Determine the (x, y) coordinate at the center of the cell enclosing the given text.  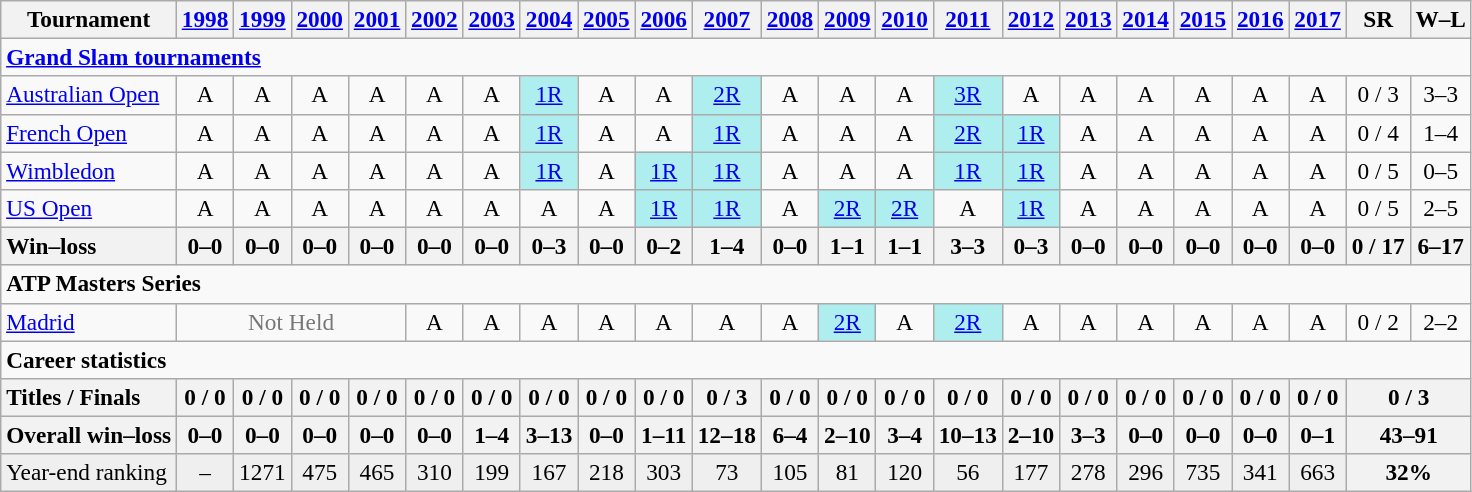
278 (1088, 473)
73 (726, 473)
2013 (1088, 19)
341 (1260, 473)
2006 (664, 19)
475 (320, 473)
81 (848, 473)
199 (492, 473)
2007 (726, 19)
0 / 2 (1378, 322)
303 (664, 473)
2017 (1318, 19)
Win–loss (89, 246)
120 (904, 473)
2–5 (1440, 208)
663 (1318, 473)
12–18 (726, 435)
Tournament (89, 19)
3–4 (904, 435)
2009 (848, 19)
1–11 (664, 435)
Grand Slam tournaments (736, 57)
2003 (492, 19)
2–2 (1440, 322)
3R (968, 95)
Not Held (290, 322)
1271 (262, 473)
2000 (320, 19)
2014 (1146, 19)
0–2 (664, 246)
0 / 17 (1378, 246)
ATP Masters Series (736, 284)
0–1 (1318, 435)
W–L (1440, 19)
6–4 (790, 435)
2002 (434, 19)
167 (548, 473)
465 (376, 473)
56 (968, 473)
6–17 (1440, 246)
735 (1202, 473)
43–91 (1408, 435)
0–5 (1440, 170)
1999 (262, 19)
3–13 (548, 435)
2011 (968, 19)
Australian Open (89, 95)
218 (606, 473)
Career statistics (736, 359)
Titles / Finals (89, 397)
0 / 4 (1378, 133)
2010 (904, 19)
105 (790, 473)
32% (1408, 473)
1998 (204, 19)
2016 (1260, 19)
– (204, 473)
10–13 (968, 435)
Madrid (89, 322)
US Open (89, 208)
Year-end ranking (89, 473)
2008 (790, 19)
296 (1146, 473)
2004 (548, 19)
310 (434, 473)
Wimbledon (89, 170)
177 (1030, 473)
Overall win–loss (89, 435)
2001 (376, 19)
SR (1378, 19)
2012 (1030, 19)
2005 (606, 19)
French Open (89, 133)
2015 (1202, 19)
